Return the (x, y) coordinate for the center point of the cell that contains the specified text.  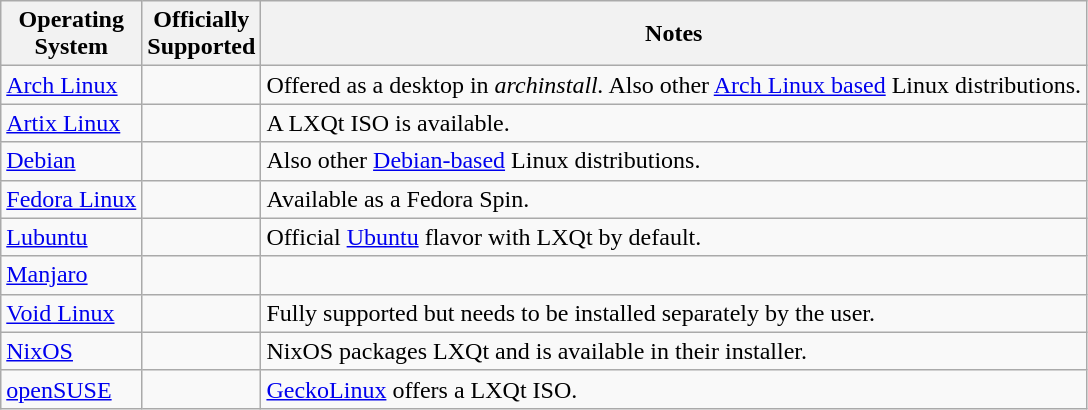
Artix Linux (72, 123)
NixOS packages LXQt and is available in their installer. (674, 351)
Void Linux (72, 313)
Manjaro (72, 275)
Also other Debian-based Linux distributions. (674, 161)
openSUSE (72, 389)
NixOS (72, 351)
GeckoLinux offers a LXQt ISO. (674, 389)
Notes (674, 34)
OfficiallySupported (202, 34)
Available as a Fedora Spin. (674, 199)
Arch Linux (72, 85)
OperatingSystem (72, 34)
Offered as a desktop in archinstall. Also other Arch Linux based Linux distributions. (674, 85)
Debian (72, 161)
Fedora Linux (72, 199)
Lubuntu (72, 237)
Official Ubuntu flavor with LXQt by default. (674, 237)
Fully supported but needs to be installed separately by the user. (674, 313)
A LXQt ISO is available. (674, 123)
